Return (x, y) of the center of cell containing provided text 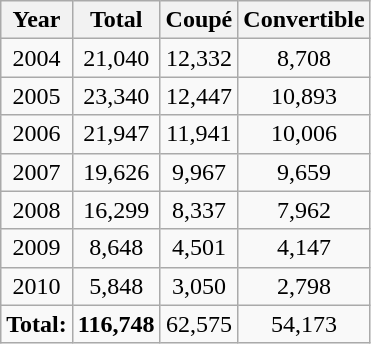
2,798 (304, 286)
Total (116, 20)
116,748 (116, 324)
10,893 (304, 96)
21,947 (116, 134)
8,708 (304, 58)
12,332 (199, 58)
Convertible (304, 20)
23,340 (116, 96)
5,848 (116, 286)
Year (37, 20)
54,173 (304, 324)
2008 (37, 210)
7,962 (304, 210)
9,659 (304, 172)
8,337 (199, 210)
4,147 (304, 248)
9,967 (199, 172)
12,447 (199, 96)
2010 (37, 286)
4,501 (199, 248)
62,575 (199, 324)
2006 (37, 134)
19,626 (116, 172)
2007 (37, 172)
8,648 (116, 248)
3,050 (199, 286)
2009 (37, 248)
16,299 (116, 210)
2005 (37, 96)
11,941 (199, 134)
Coupé (199, 20)
2004 (37, 58)
21,040 (116, 58)
Total: (37, 324)
10,006 (304, 134)
